Output the [X, Y] coordinate of the center of the cell containing the given text.  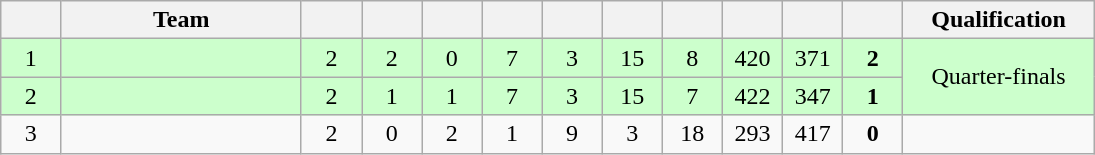
417 [813, 134]
293 [752, 134]
Team [182, 20]
8 [692, 58]
Quarter-finals [998, 77]
347 [813, 96]
Qualification [998, 20]
18 [692, 134]
422 [752, 96]
420 [752, 58]
9 [572, 134]
371 [813, 58]
